Scan for the cell matching the given text and deliver its (X, Y) coordinate at center. 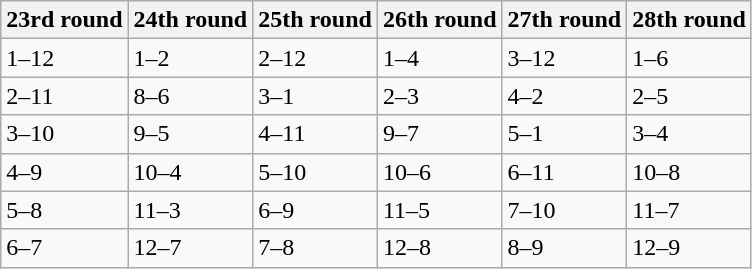
10–8 (690, 172)
9–5 (190, 134)
10–6 (440, 172)
23rd round (64, 20)
12–9 (690, 248)
3–10 (64, 134)
1–6 (690, 58)
26th round (440, 20)
2–5 (690, 96)
8–9 (564, 248)
25th round (316, 20)
27th round (564, 20)
6–9 (316, 210)
9–7 (440, 134)
6–11 (564, 172)
5–10 (316, 172)
2–3 (440, 96)
4–9 (64, 172)
1–2 (190, 58)
8–6 (190, 96)
3–12 (564, 58)
12–8 (440, 248)
1–4 (440, 58)
11–3 (190, 210)
2–11 (64, 96)
6–7 (64, 248)
24th round (190, 20)
11–5 (440, 210)
12–7 (190, 248)
4–11 (316, 134)
4–2 (564, 96)
10–4 (190, 172)
11–7 (690, 210)
5–1 (564, 134)
3–4 (690, 134)
5–8 (64, 210)
7–10 (564, 210)
28th round (690, 20)
3–1 (316, 96)
2–12 (316, 58)
1–12 (64, 58)
7–8 (316, 248)
